Output the (x, y) coordinate of the center of the cell containing the given text.  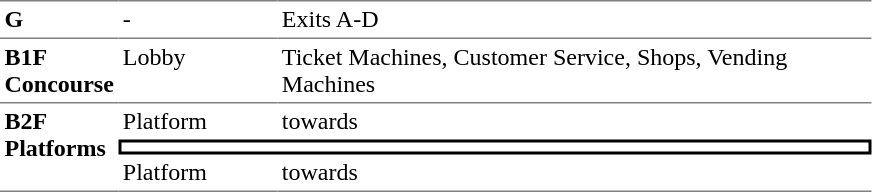
Exits A-D (574, 19)
Lobby (198, 71)
Ticket Machines, Customer Service, Shops, Vending Machines (574, 71)
B2FPlatforms (59, 148)
- (198, 19)
B1FConcourse (59, 71)
G (59, 19)
